Return the (x, y) coordinate for the center point of the cell that contains the specified text.  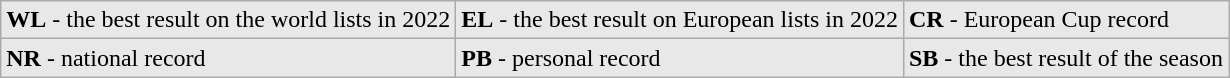
PB - personal record (680, 58)
NR - national record (228, 58)
WL - the best result on the world lists in 2022 (228, 20)
CR - European Cup record (1066, 20)
EL - the best result on European lists in 2022 (680, 20)
SB - the best result of the season (1066, 58)
